Detect which cell encompasses the target text, then output its (X, Y) center coordinate. 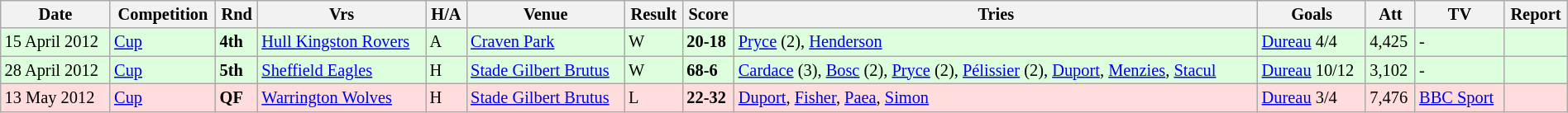
20-18 (708, 42)
4,425 (1390, 42)
BBC Sport (1459, 97)
Result (653, 14)
Date (55, 14)
7,476 (1390, 97)
Hull Kingston Rovers (341, 42)
Pryce (2), Henderson (996, 42)
15 April 2012 (55, 42)
Dureau 10/12 (1312, 70)
Tries (996, 14)
13 May 2012 (55, 97)
28 April 2012 (55, 70)
Duport, Fisher, Paea, Simon (996, 97)
Venue (546, 14)
Att (1390, 14)
Report (1537, 14)
H/A (447, 14)
QF (237, 97)
Score (708, 14)
Warrington Wolves (341, 97)
Dureau 3/4 (1312, 97)
L (653, 97)
Goals (1312, 14)
5th (237, 70)
TV (1459, 14)
3,102 (1390, 70)
A (447, 42)
4th (237, 42)
68-6 (708, 70)
22-32 (708, 97)
Rnd (237, 14)
Sheffield Eagles (341, 70)
Competition (163, 14)
Cardace (3), Bosc (2), Pryce (2), Pélissier (2), Duport, Menzies, Stacul (996, 70)
Craven Park (546, 42)
Vrs (341, 14)
Dureau 4/4 (1312, 42)
